Capture the cell that displays the provided text and extract its [X, Y] central coordinate. 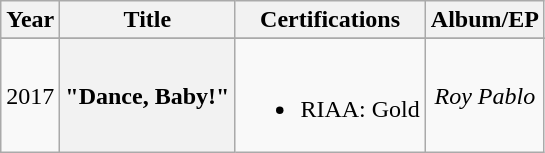
Title [148, 20]
RIAA: Gold [330, 96]
Year [30, 20]
Album/EP [484, 20]
2017 [30, 96]
"Dance, Baby!" [148, 96]
Certifications [330, 20]
Roy Pablo [484, 96]
